Search for the cell housing the specified text and yield its (x, y) center coordinate. 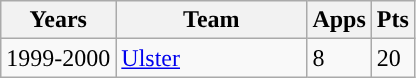
Pts (392, 20)
Team (212, 20)
8 (339, 58)
1999-2000 (58, 58)
Ulster (212, 58)
20 (392, 58)
Apps (339, 20)
Years (58, 20)
